Identify which cell holds the provided text, then report its (X, Y) central coordinate. 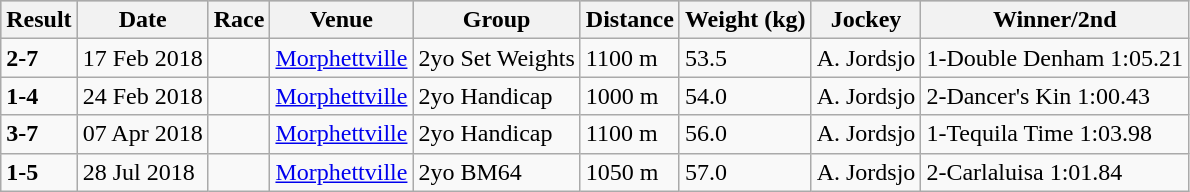
1050 m (630, 172)
1-Double Denham 1:05.21 (1055, 58)
Venue (342, 20)
Group (496, 20)
57.0 (745, 172)
1000 m (630, 96)
2-Dancer's Kin 1:00.43 (1055, 96)
Winner/2nd (1055, 20)
53.5 (745, 58)
17 Feb 2018 (142, 58)
56.0 (745, 134)
07 Apr 2018 (142, 134)
54.0 (745, 96)
24 Feb 2018 (142, 96)
1-Tequila Time 1:03.98 (1055, 134)
Distance (630, 20)
2yo BM64 (496, 172)
Weight (kg) (745, 20)
2-7 (39, 58)
Race (239, 20)
28 Jul 2018 (142, 172)
Result (39, 20)
1-5 (39, 172)
Jockey (866, 20)
2-Carlaluisa 1:01.84 (1055, 172)
1-4 (39, 96)
3-7 (39, 134)
2yo Set Weights (496, 58)
Date (142, 20)
